Return [x, y] of the center of cell containing provided text 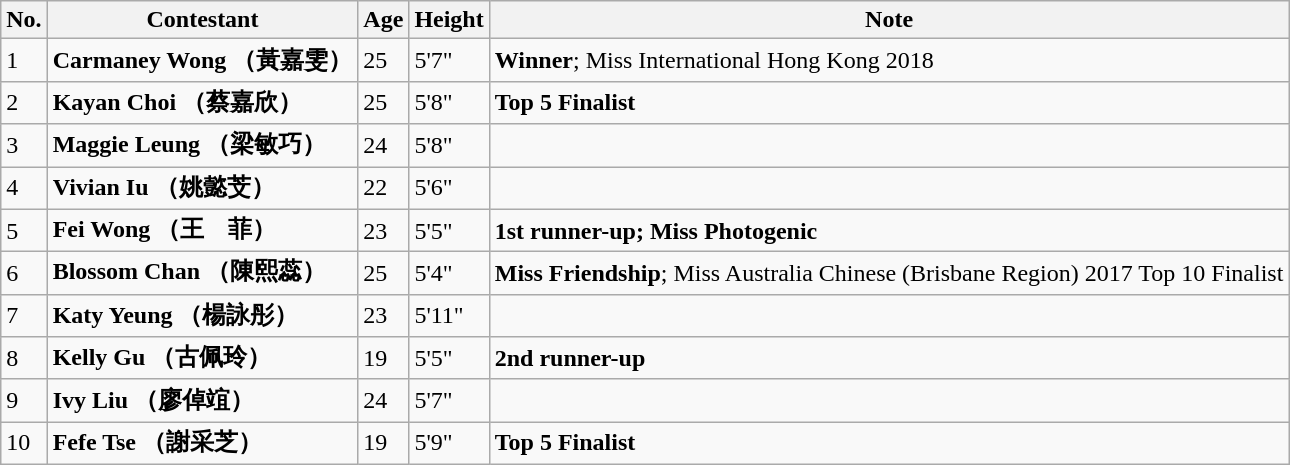
Note [889, 20]
Blossom Chan （陳熙蕊） [202, 274]
5'9" [449, 444]
6 [24, 274]
3 [24, 146]
Kayan Choi （蔡嘉欣） [202, 102]
Miss Friendship; Miss Australia Chinese (Brisbane Region) 2017 Top 10 Finalist [889, 274]
22 [384, 188]
Carmaney Wong （黃嘉雯） [202, 60]
No. [24, 20]
5'11" [449, 316]
Age [384, 20]
8 [24, 358]
2 [24, 102]
4 [24, 188]
1 [24, 60]
Fefe Tse （謝采芝） [202, 444]
Vivian Iu （姚懿芠） [202, 188]
Kelly Gu （古佩玲） [202, 358]
7 [24, 316]
Height [449, 20]
Ivy Liu （廖倬竩） [202, 400]
Fei Wong （王 菲） [202, 230]
2nd runner-up [889, 358]
Winner; Miss International Hong Kong 2018 [889, 60]
10 [24, 444]
Contestant [202, 20]
9 [24, 400]
Katy Yeung （楊詠彤） [202, 316]
5'4" [449, 274]
5 [24, 230]
5'6" [449, 188]
Maggie Leung （梁敏巧） [202, 146]
1st runner-up; Miss Photogenic [889, 230]
